Capture the cell that displays the provided text and extract its [x, y] central coordinate. 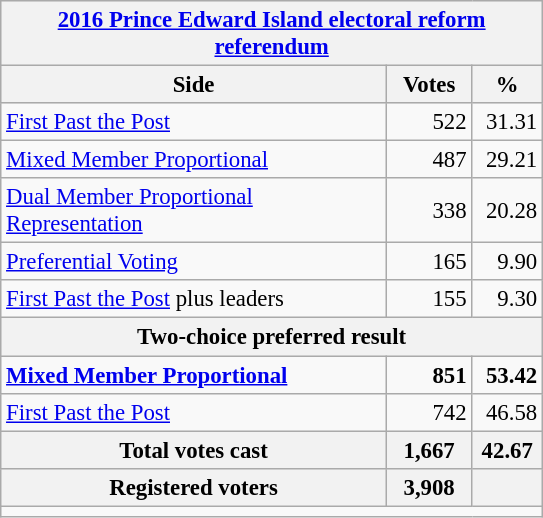
Two-choice preferred result [272, 337]
Total votes cast [194, 450]
165 [429, 262]
% [508, 85]
53.42 [508, 375]
Votes [429, 85]
155 [429, 299]
29.21 [508, 160]
9.90 [508, 262]
338 [429, 210]
9.30 [508, 299]
522 [429, 122]
Side [194, 85]
3,908 [429, 487]
2016 Prince Edward Island electoral reform referendum [272, 34]
42.67 [508, 450]
851 [429, 375]
31.31 [508, 122]
46.58 [508, 412]
1,667 [429, 450]
487 [429, 160]
Registered voters [194, 487]
20.28 [508, 210]
742 [429, 412]
Preferential Voting [194, 262]
First Past the Post plus leaders [194, 299]
Dual Member Proportional Representation [194, 210]
